From the cell containing the given text, extract its center point as (x, y) coordinate. 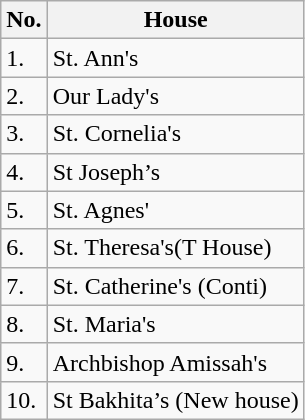
St. Maria's (176, 324)
5. (24, 210)
St Bakhita’s (New house) (176, 400)
St. Theresa's(T House) (176, 248)
6. (24, 248)
No. (24, 20)
4. (24, 172)
Archbishop Amissah's (176, 362)
7. (24, 286)
St. Catherine's (Conti) (176, 286)
Our Lady's (176, 96)
8. (24, 324)
1. (24, 58)
St Joseph’s (176, 172)
St. Agnes' (176, 210)
2. (24, 96)
St. Ann's (176, 58)
9. (24, 362)
St. Cornelia's (176, 134)
3. (24, 134)
House (176, 20)
10. (24, 400)
